Locate the cell with the specified text and output its [X, Y] center coordinate. 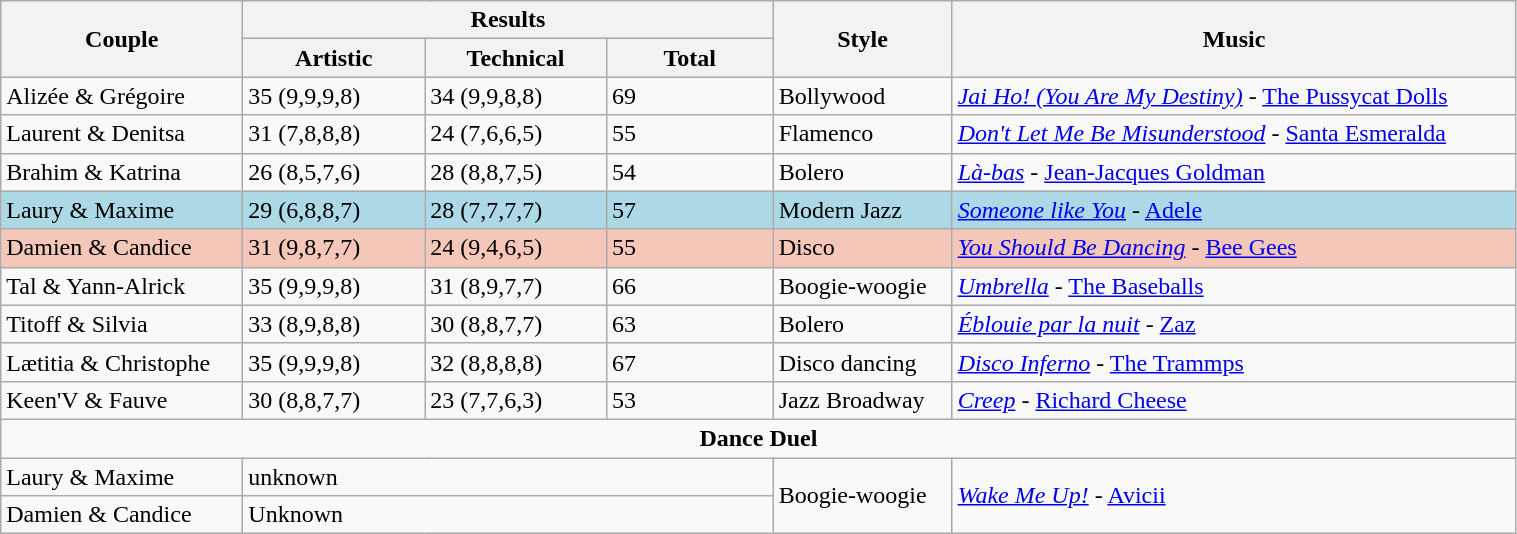
Don't Let Me Be Misunderstood - Santa Esmeralda [1234, 134]
Flamenco [862, 134]
Couple [122, 39]
Technical [516, 58]
Tal & Yann-Alrick [122, 286]
33 (8,9,8,8) [334, 324]
Keen'V & Fauve [122, 400]
24 (7,6,6,5) [516, 134]
Modern Jazz [862, 210]
You Should Be Dancing - Bee Gees [1234, 248]
53 [690, 400]
Music [1234, 39]
Dance Duel [758, 438]
34 (9,9,8,8) [516, 96]
Artistic [334, 58]
67 [690, 362]
Jazz Broadway [862, 400]
23 (7,7,6,3) [516, 400]
Alizée & Grégoire [122, 96]
57 [690, 210]
63 [690, 324]
Creep - Richard Cheese [1234, 400]
Umbrella - The Baseballs [1234, 286]
Laurent & Denitsa [122, 134]
Éblouie par la nuit - Zaz [1234, 324]
Titoff & Silvia [122, 324]
Wake Me Up! - Avicii [1234, 496]
Disco Inferno - The Trammps [1234, 362]
28 (7,7,7,7) [516, 210]
Disco [862, 248]
Style [862, 39]
Lætitia & Christophe [122, 362]
Total [690, 58]
Jai Ho! (You Are My Destiny) - The Pussycat Dolls [1234, 96]
66 [690, 286]
32 (8,8,8,8) [516, 362]
Results [508, 20]
31 (8,9,7,7) [516, 286]
unknown [508, 477]
Disco dancing [862, 362]
24 (9,4,6,5) [516, 248]
26 (8,5,7,6) [334, 172]
31 (9,8,7,7) [334, 248]
29 (6,8,8,7) [334, 210]
Là-bas - Jean-Jacques Goldman [1234, 172]
28 (8,8,7,5) [516, 172]
Someone like You - Adele [1234, 210]
31 (7,8,8,8) [334, 134]
Brahim & Katrina [122, 172]
69 [690, 96]
Bollywood [862, 96]
Unknown [508, 515]
54 [690, 172]
